Determine the [x, y] coordinate at the center of the cell enclosing the given text.  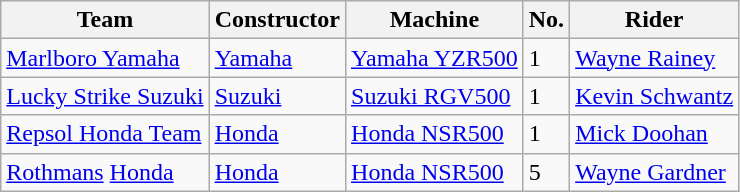
Suzuki RGV500 [435, 96]
No. [546, 20]
Yamaha YZR500 [435, 58]
Constructor [277, 20]
Yamaha [277, 58]
Marlboro Yamaha [105, 58]
Rothmans Honda [105, 172]
Wayne Gardner [654, 172]
Kevin Schwantz [654, 96]
Suzuki [277, 96]
Mick Doohan [654, 134]
Lucky Strike Suzuki [105, 96]
Repsol Honda Team [105, 134]
Machine [435, 20]
Team [105, 20]
5 [546, 172]
Rider [654, 20]
Wayne Rainey [654, 58]
